Locate the cell with the specified text and output its [x, y] center coordinate. 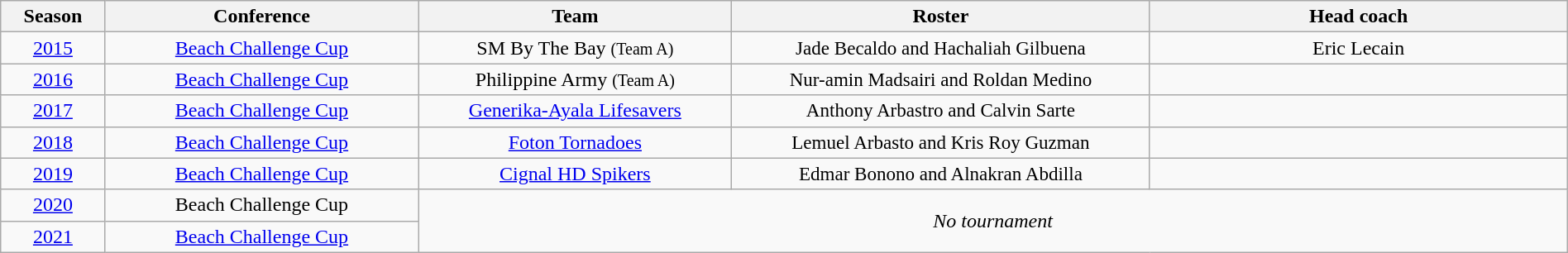
Lemuel Arbasto and Kris Roy Guzman [941, 142]
2015 [53, 48]
2019 [53, 174]
Team [576, 17]
Season [53, 17]
2016 [53, 79]
Conference [261, 17]
No tournament [992, 221]
Philippine Army (Team A) [576, 79]
Roster [941, 17]
2018 [53, 142]
Cignal HD Spikers [576, 174]
Anthony Arbastro and Calvin Sarte [941, 111]
Edmar Bonono and Alnakran Abdilla [941, 174]
Head coach [1358, 17]
2017 [53, 111]
Eric Lecain [1358, 48]
Nur-amin Madsairi and Roldan Medino [941, 79]
Jade Becaldo and Hachaliah Gilbuena [941, 48]
SM By The Bay (Team A) [576, 48]
2020 [53, 205]
Generika-Ayala Lifesavers [576, 111]
2021 [53, 236]
Foton Tornadoes [576, 142]
